From the cell containing the given text, extract its center point as [X, Y] coordinate. 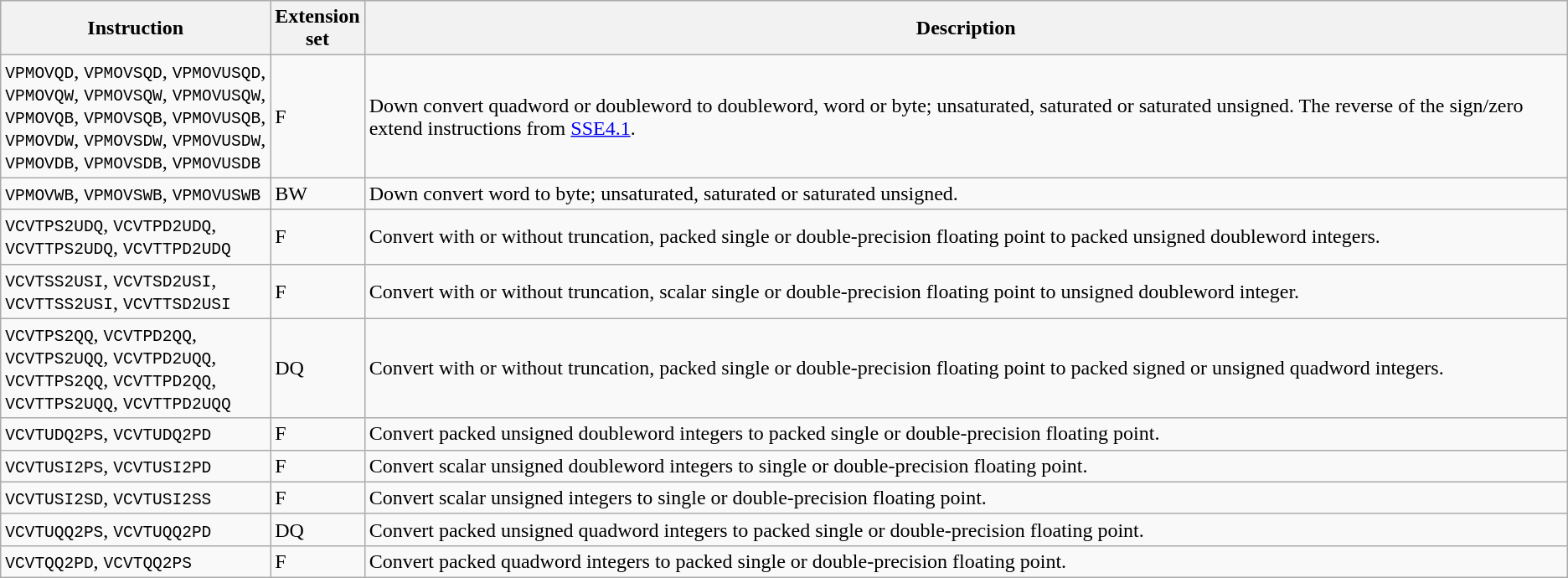
VPMOVQD, VPMOVSQD, VPMOVUSQD,VPMOVQW, VPMOVSQW, VPMOVUSQW,VPMOVQB, VPMOVSQB, VPMOVUSQB,VPMOVDW, VPMOVSDW, VPMOVUSDW,VPMOVDB, VPMOVSDB, VPMOVUSDB [136, 116]
Convert scalar unsigned doubleword integers to single or double-precision floating point. [966, 466]
VCVTSS2USI, VCVTSD2USI,VCVTTSS2USI, VCVTTSD2USI [136, 292]
Convert packed unsigned quadword integers to packed single or double-precision floating point. [966, 529]
Down convert word to byte; unsaturated, saturated or saturated unsigned. [966, 194]
BW [317, 194]
Convert with or without truncation, scalar single or double-precision floating point to unsigned doubleword integer. [966, 292]
Convert with or without truncation, packed single or double-precision floating point to packed unsigned doubleword integers. [966, 236]
Convert scalar unsigned integers to single or double-precision floating point. [966, 498]
VCVTUDQ2PS, VCVTUDQ2PD [136, 434]
VCVTPS2QQ, VCVTPD2QQ,VCVTPS2UQQ, VCVTPD2UQQ,VCVTTPS2QQ, VCVTTPD2QQ,VCVTTPS2UQQ, VCVTTPD2UQQ [136, 369]
Convert packed unsigned doubleword integers to packed single or double-precision floating point. [966, 434]
VCVTUSI2PS, VCVTUSI2PD [136, 466]
Description [966, 28]
Convert packed quadword integers to packed single or double-precision floating point. [966, 561]
VCVTQQ2PD, VCVTQQ2PS [136, 561]
Instruction [136, 28]
VCVTUQQ2PS, VCVTUQQ2PD [136, 529]
VCVTUSI2SD, VCVTUSI2SS [136, 498]
Convert with or without truncation, packed single or double-precision floating point to packed signed or unsigned quadword integers. [966, 369]
VPMOVWB, VPMOVSWB, VPMOVUSWB [136, 194]
Extensionset [317, 28]
VCVTPS2UDQ, VCVTPD2UDQ,VCVTTPS2UDQ, VCVTTPD2UDQ [136, 236]
